Scan for the cell matching the given text and deliver its [x, y] coordinate at center. 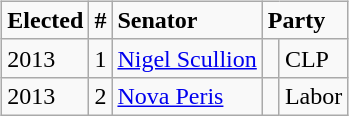
2 [100, 96]
# [100, 20]
Senator [187, 20]
Labor [313, 96]
Elected [46, 20]
Nova Peris [187, 96]
1 [100, 58]
CLP [313, 58]
Party [304, 20]
Nigel Scullion [187, 58]
